Determine the (x, y) coordinate at the center of the cell enclosing the given text.  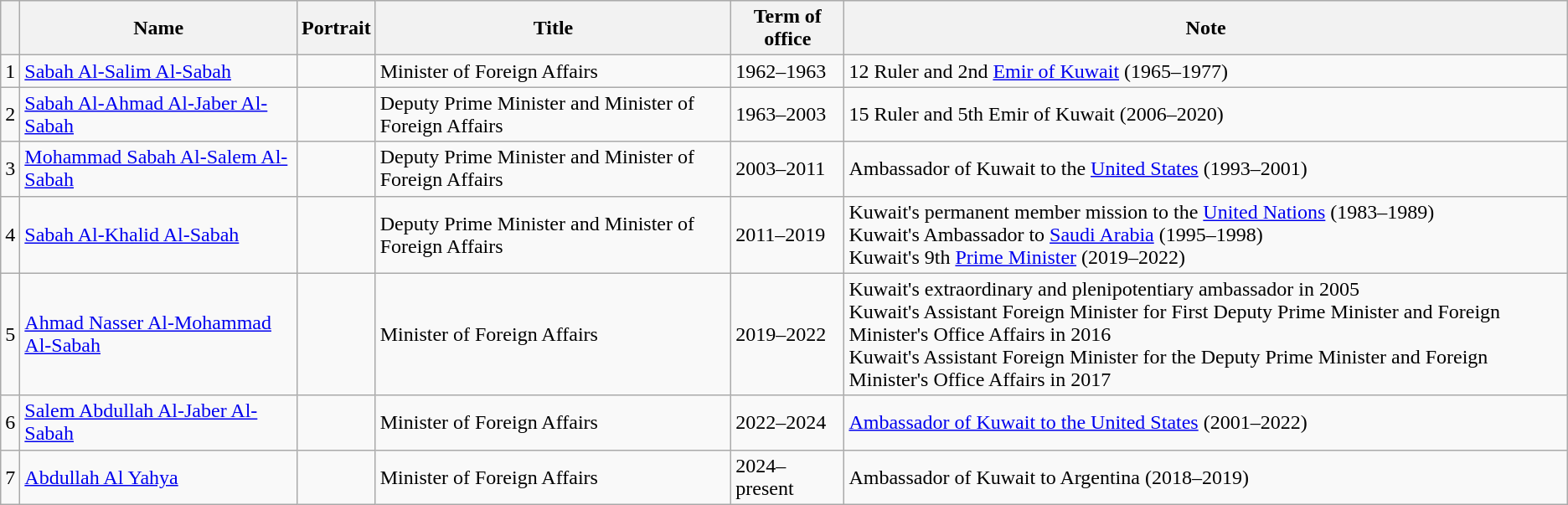
Salem Abdullah Al-Jaber Al-Sabah (159, 422)
15 Ruler and 5th Emir of Kuwait (2006–2020) (1206, 114)
Sabah Al-Ahmad Al-Jaber Al-Sabah (159, 114)
Abdullah Al Yahya (159, 477)
7 (10, 477)
12 Ruler and 2nd Emir of Kuwait (1965–1977) (1206, 71)
2022–2024 (787, 422)
Ambassador of Kuwait to the United States (2001–2022) (1206, 422)
Term of office (787, 28)
Mohammad Sabah Al-Salem Al-Sabah (159, 169)
2 (10, 114)
Note (1206, 28)
6 (10, 422)
Sabah Al-Salim Al-Sabah (159, 71)
1 (10, 71)
5 (10, 334)
1962–1963 (787, 71)
2003–2011 (787, 169)
2019–2022 (787, 334)
3 (10, 169)
2011–2019 (787, 234)
Portrait (336, 28)
Sabah Al-Khalid Al-Sabah (159, 234)
Ahmad Nasser Al-Mohammad Al-Sabah (159, 334)
2024–present (787, 477)
4 (10, 234)
Ambassador of Kuwait to the United States (1993–2001) (1206, 169)
1963–2003 (787, 114)
Ambassador of Kuwait to Argentina (2018–2019) (1206, 477)
Title (553, 28)
Name (159, 28)
